Scan for the cell matching the given text and deliver its [x, y] coordinate at center. 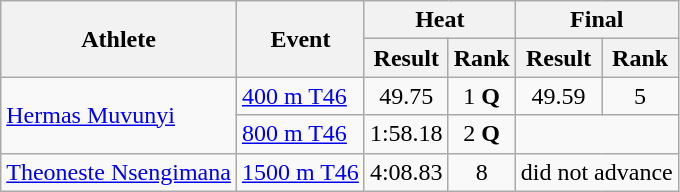
1:58.18 [406, 134]
49.59 [558, 96]
5 [640, 96]
Theoneste Nsengimana [119, 172]
4:08.83 [406, 172]
Heat [440, 20]
Hermas Muvunyi [119, 115]
400 m T46 [300, 96]
8 [482, 172]
1500 m T46 [300, 172]
Event [300, 39]
49.75 [406, 96]
Final [596, 20]
Athlete [119, 39]
did not advance [596, 172]
800 m T46 [300, 134]
1 Q [482, 96]
2 Q [482, 134]
